Capture the cell that displays the provided text and extract its [X, Y] central coordinate. 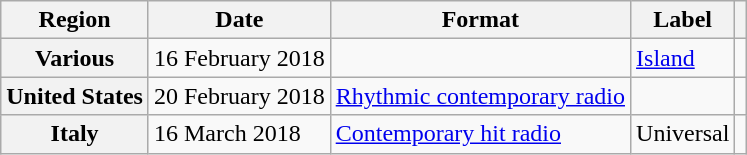
Rhythmic contemporary radio [480, 96]
Date [239, 20]
Italy [75, 134]
Label [683, 20]
United States [75, 96]
16 March 2018 [239, 134]
16 February 2018 [239, 58]
Various [75, 58]
Island [683, 58]
Region [75, 20]
Format [480, 20]
Universal [683, 134]
20 February 2018 [239, 96]
Contemporary hit radio [480, 134]
